Search for the cell housing the specified text and yield its (x, y) center coordinate. 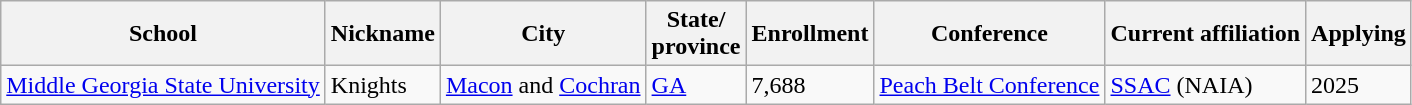
7,688 (810, 85)
Knights (382, 85)
Enrollment (810, 34)
Current affiliation (1206, 34)
Nickname (382, 34)
Macon and Cochran (543, 85)
City (543, 34)
Peach Belt Conference (990, 85)
GA (696, 85)
School (164, 34)
State/province (696, 34)
Conference (990, 34)
SSAC (NAIA) (1206, 85)
Middle Georgia State University (164, 85)
Applying (1359, 34)
2025 (1359, 85)
